Detect which cell encompasses the target text, then output its (X, Y) center coordinate. 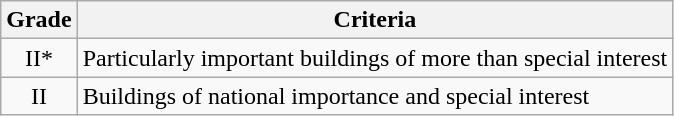
Criteria (375, 20)
II (39, 96)
II* (39, 58)
Particularly important buildings of more than special interest (375, 58)
Grade (39, 20)
Buildings of national importance and special interest (375, 96)
